Return [x, y] of the center of cell containing provided text 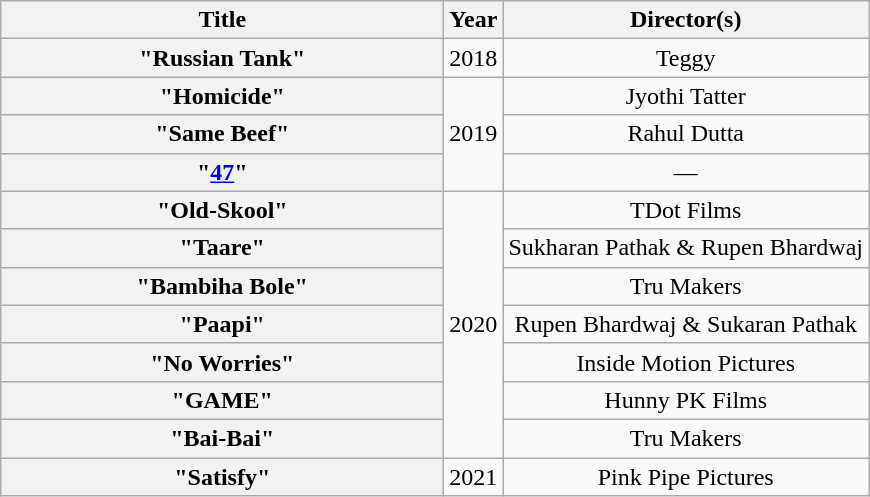
2021 [474, 477]
2018 [474, 58]
Teggy [686, 58]
"GAME" [222, 400]
"Russian Tank" [222, 58]
Jyothi Tatter [686, 96]
"No Worries" [222, 362]
"Satisfy" [222, 477]
Director(s) [686, 20]
Rupen Bhardwaj & Sukaran Pathak [686, 324]
Hunny PK Films [686, 400]
"Taare" [222, 248]
Title [222, 20]
"47" [222, 172]
Pink Pipe Pictures [686, 477]
Year [474, 20]
TDot Films [686, 210]
— [686, 172]
"Same Beef" [222, 134]
"Bambiha Bole" [222, 286]
2019 [474, 134]
Sukharan Pathak & Rupen Bhardwaj [686, 248]
Rahul Dutta [686, 134]
"Bai-Bai" [222, 438]
2020 [474, 324]
"Old-Skool" [222, 210]
"Homicide" [222, 96]
"Paapi" [222, 324]
Inside Motion Pictures [686, 362]
